Locate the cell with the specified text and output its [x, y] center coordinate. 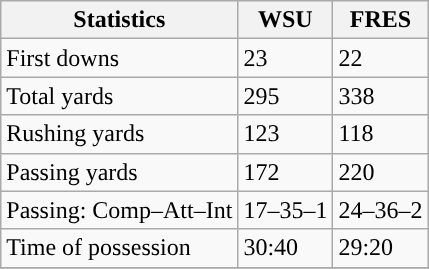
17–35–1 [286, 210]
172 [286, 172]
220 [380, 172]
Total yards [120, 96]
Statistics [120, 20]
29:20 [380, 248]
Passing yards [120, 172]
FRES [380, 20]
338 [380, 96]
WSU [286, 20]
118 [380, 134]
First downs [120, 58]
30:40 [286, 248]
295 [286, 96]
24–36–2 [380, 210]
Passing: Comp–Att–Int [120, 210]
22 [380, 58]
23 [286, 58]
Rushing yards [120, 134]
Time of possession [120, 248]
123 [286, 134]
